Output the [x, y] coordinate of the center of the cell containing the given text.  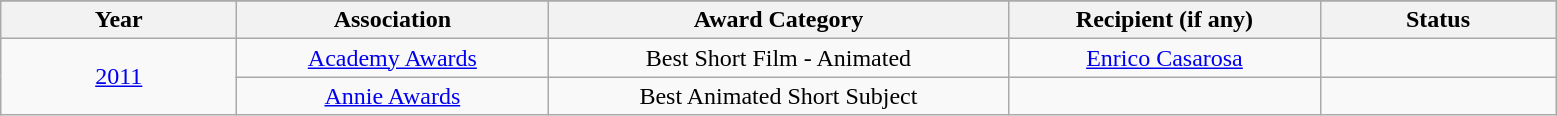
Status [1438, 20]
2011 [119, 77]
Best Short Film - Animated [778, 58]
Enrico Casarosa [1164, 58]
Year [119, 20]
Recipient (if any) [1164, 20]
Annie Awards [392, 96]
Academy Awards [392, 58]
Award Category [778, 20]
Best Animated Short Subject [778, 96]
Association [392, 20]
